Determine the (x, y) coordinate at the center of the cell enclosing the given text.  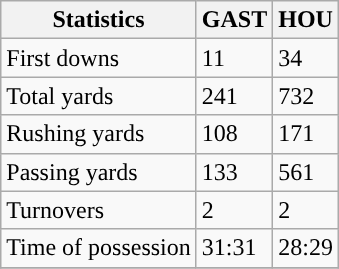
133 (234, 172)
28:29 (306, 248)
732 (306, 96)
Statistics (99, 20)
11 (234, 58)
31:31 (234, 248)
171 (306, 134)
Rushing yards (99, 134)
Total yards (99, 96)
GAST (234, 20)
First downs (99, 58)
Turnovers (99, 210)
Time of possession (99, 248)
34 (306, 58)
HOU (306, 20)
108 (234, 134)
561 (306, 172)
Passing yards (99, 172)
241 (234, 96)
